Search for the cell housing the specified text and yield its (X, Y) center coordinate. 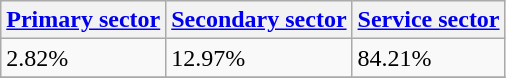
2.82% (84, 58)
Primary sector (84, 20)
84.21% (428, 58)
Service sector (428, 20)
Secondary sector (259, 20)
12.97% (259, 58)
